Scan for the cell matching the given text and deliver its (x, y) coordinate at center. 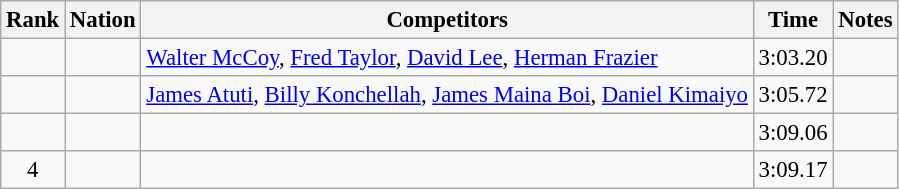
3:03.20 (793, 58)
Rank (33, 20)
3:09.17 (793, 170)
4 (33, 170)
3:05.72 (793, 95)
3:09.06 (793, 133)
Competitors (447, 20)
James Atuti, Billy Konchellah, James Maina Boi, Daniel Kimaiyo (447, 95)
Time (793, 20)
Walter McCoy, Fred Taylor, David Lee, Herman Frazier (447, 58)
Notes (866, 20)
Nation (103, 20)
